Identify which cell holds the provided text, then report its (X, Y) central coordinate. 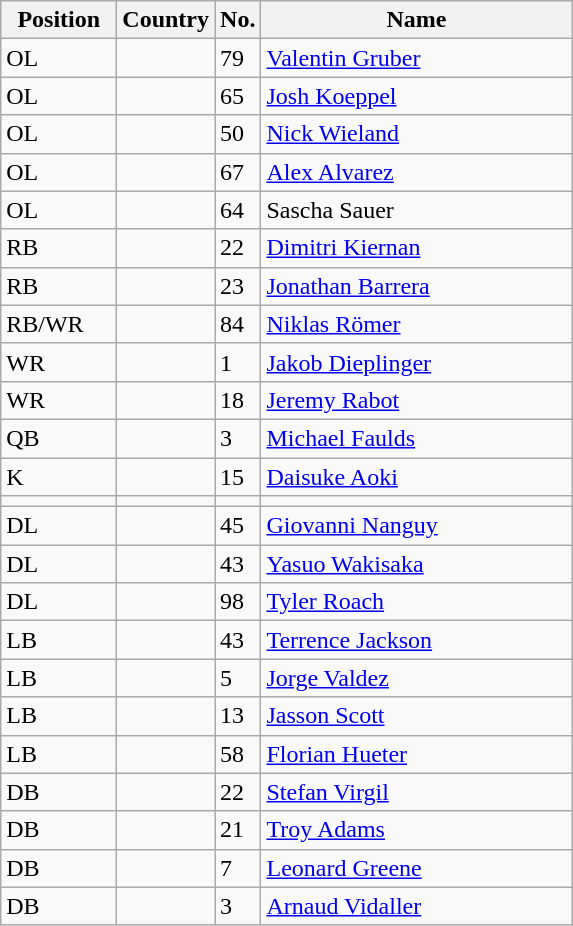
QB (59, 438)
Jasson Scott (416, 716)
13 (238, 716)
RB/WR (59, 324)
50 (238, 134)
1 (238, 362)
64 (238, 210)
7 (238, 868)
23 (238, 286)
Jeremy Rabot (416, 400)
Terrence Jackson (416, 640)
18 (238, 400)
Troy Adams (416, 830)
Jorge Valdez (416, 678)
Jakob Dieplinger (416, 362)
15 (238, 477)
Stefan Virgil (416, 792)
Name (416, 20)
5 (238, 678)
K (59, 477)
Jonathan Barrera (416, 286)
67 (238, 172)
65 (238, 96)
Florian Hueter (416, 754)
Tyler Roach (416, 602)
79 (238, 58)
Josh Koeppel (416, 96)
Nick Wieland (416, 134)
Dimitri Kiernan (416, 248)
Yasuo Wakisaka (416, 564)
Niklas Römer (416, 324)
98 (238, 602)
Valentin Gruber (416, 58)
Michael Faulds (416, 438)
Daisuke Aoki (416, 477)
21 (238, 830)
Leonard Greene (416, 868)
84 (238, 324)
No. (238, 20)
Alex Alvarez (416, 172)
Arnaud Vidaller (416, 906)
58 (238, 754)
Sascha Sauer (416, 210)
Giovanni Nanguy (416, 526)
45 (238, 526)
Country (166, 20)
Position (59, 20)
